Return the (X, Y) coordinate for the center point of the cell that contains the specified text.  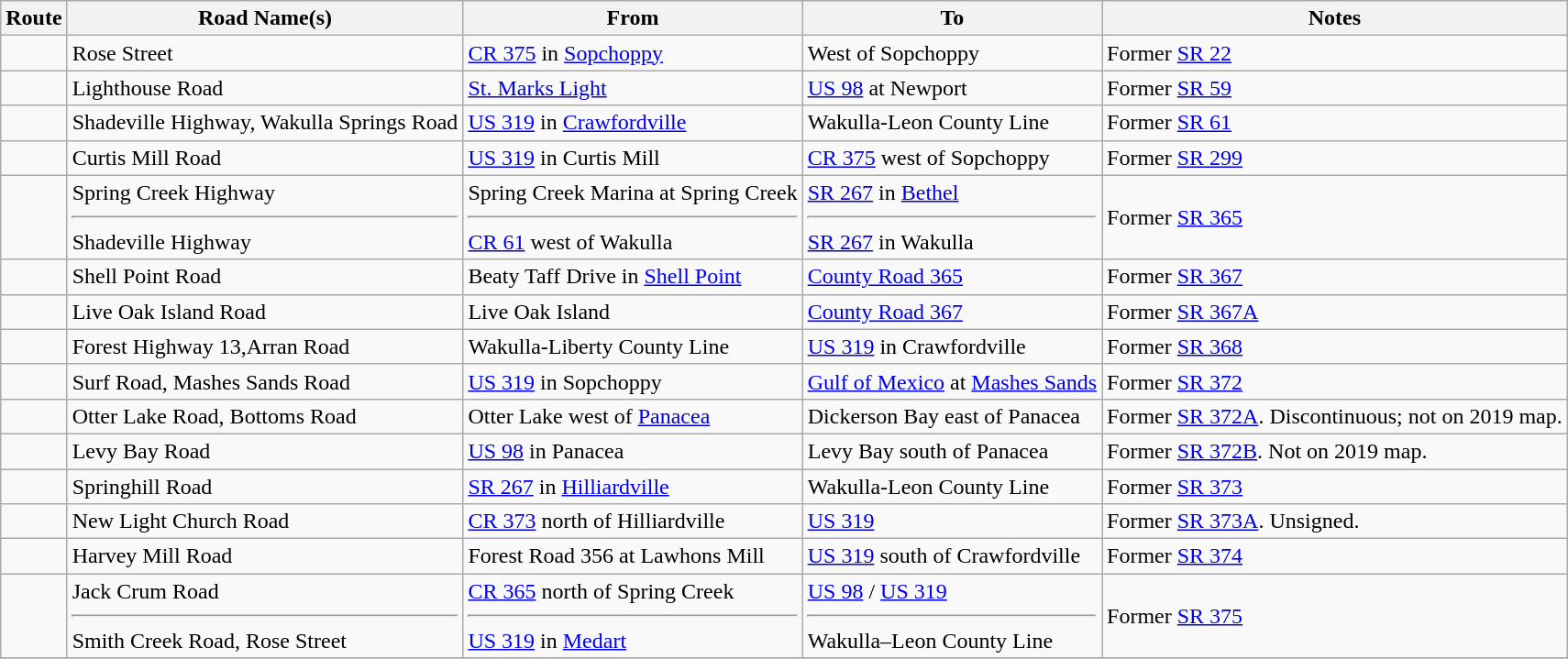
US 319 in Sopchoppy (633, 381)
Levy Bay south of Panacea (952, 451)
Former SR 299 (1335, 158)
Former SR 365 (1335, 217)
CR 373 north of Hilliardville (633, 522)
West of Sopchoppy (952, 53)
Former SR 22 (1335, 53)
Live Oak Island (633, 312)
Shell Point Road (265, 277)
Forest Road 356 at Lawhons Mill (633, 556)
Rose Street (265, 53)
US 98 in Panacea (633, 451)
Former SR 372 (1335, 381)
Former SR 61 (1335, 123)
To (952, 18)
Gulf of Mexico at Mashes Sands (952, 381)
Route (34, 18)
CR 375 in Sopchoppy (633, 53)
Dickerson Bay east of Panacea (952, 416)
CR 365 north of Spring CreekUS 319 in Medart (633, 616)
Former SR 59 (1335, 88)
Former SR 368 (1335, 346)
Live Oak Island Road (265, 312)
CR 375 west of Sopchoppy (952, 158)
Surf Road, Mashes Sands Road (265, 381)
Otter Lake west of Panacea (633, 416)
Former SR 367A (1335, 312)
Former SR 372B. Not on 2019 map. (1335, 451)
From (633, 18)
Road Name(s) (265, 18)
US 319 south of Crawfordville (952, 556)
Former SR 373A. Unsigned. (1335, 522)
Jack Crum RoadSmith Creek Road, Rose Street (265, 616)
Notes (1335, 18)
Lighthouse Road (265, 88)
New Light Church Road (265, 522)
County Road 365 (952, 277)
US 319 (952, 522)
Forest Highway 13,Arran Road (265, 346)
Spring Creek Marina at Spring CreekCR 61 west of Wakulla (633, 217)
Former SR 374 (1335, 556)
US 98 / US 319Wakulla–Leon County Line (952, 616)
Harvey Mill Road (265, 556)
SR 267 in BethelSR 267 in Wakulla (952, 217)
Springhill Road (265, 487)
Otter Lake Road, Bottoms Road (265, 416)
Beaty Taff Drive in Shell Point (633, 277)
Former SR 373 (1335, 487)
Former SR 367 (1335, 277)
US 319 in Curtis Mill (633, 158)
Shadeville Highway, Wakulla Springs Road (265, 123)
Spring Creek HighwayShadeville Highway (265, 217)
Former SR 372A. Discontinuous; not on 2019 map. (1335, 416)
Levy Bay Road (265, 451)
St. Marks Light (633, 88)
SR 267 in Hilliardville (633, 487)
Curtis Mill Road (265, 158)
Wakulla-Liberty County Line (633, 346)
County Road 367 (952, 312)
US 98 at Newport (952, 88)
Former SR 375 (1335, 616)
